From the cell containing the given text, extract its center point as (X, Y) coordinate. 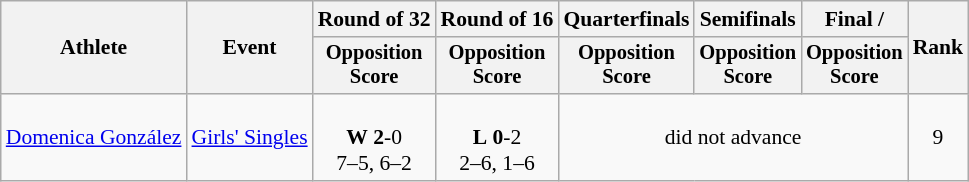
Girls' Singles (249, 138)
Athlete (94, 48)
W 2-0 7–5, 6–2 (374, 138)
Round of 32 (374, 19)
Quarterfinals (626, 19)
L 0-2 2–6, 1–6 (498, 138)
did not advance (732, 138)
Round of 16 (498, 19)
Event (249, 48)
Final / (854, 19)
Domenica González (94, 138)
9 (938, 138)
Rank (938, 48)
Semifinals (748, 19)
